Output the [x, y] coordinate of the center of the cell containing the given text.  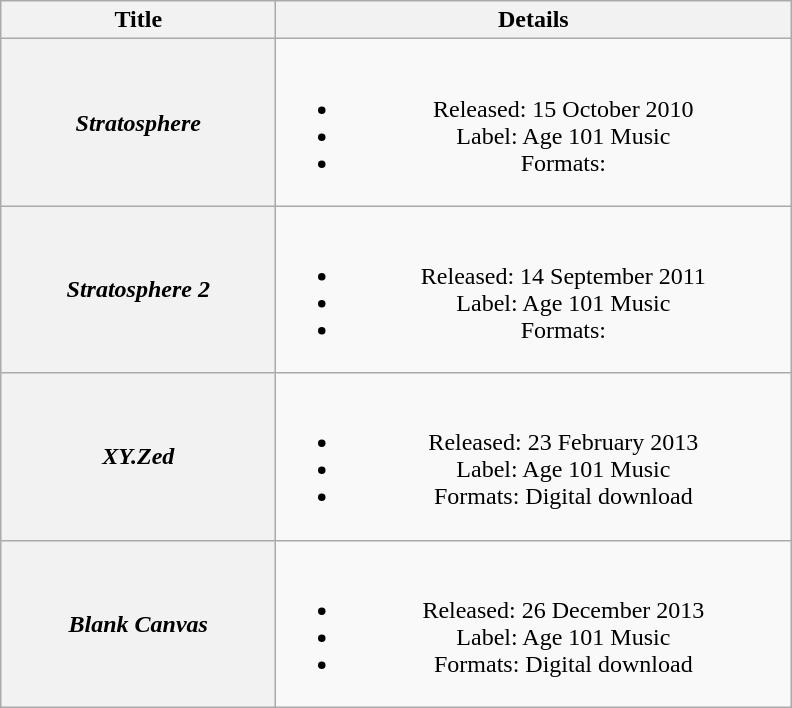
Stratosphere [138, 122]
Released: 14 September 2011Label: Age 101 MusicFormats: [534, 290]
Released: 23 February 2013Label: Age 101 MusicFormats: Digital download [534, 456]
Details [534, 20]
Title [138, 20]
Blank Canvas [138, 624]
Stratosphere 2 [138, 290]
Released: 26 December 2013Label: Age 101 MusicFormats: Digital download [534, 624]
Released: 15 October 2010Label: Age 101 MusicFormats: [534, 122]
XY.Zed [138, 456]
